From the cell containing the given text, extract its center point as (x, y) coordinate. 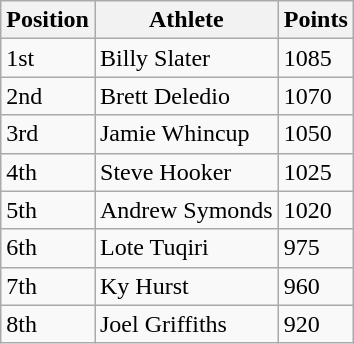
975 (316, 248)
Andrew Symonds (186, 210)
960 (316, 286)
Points (316, 20)
1070 (316, 96)
Jamie Whincup (186, 134)
3rd (48, 134)
5th (48, 210)
Athlete (186, 20)
Billy Slater (186, 58)
Ky Hurst (186, 286)
1020 (316, 210)
1025 (316, 172)
1st (48, 58)
8th (48, 324)
Lote Tuqiri (186, 248)
1050 (316, 134)
Joel Griffiths (186, 324)
920 (316, 324)
1085 (316, 58)
2nd (48, 96)
Brett Deledio (186, 96)
Position (48, 20)
4th (48, 172)
6th (48, 248)
7th (48, 286)
Steve Hooker (186, 172)
